Return the [X, Y] coordinate for the center point of the cell that contains the specified text.  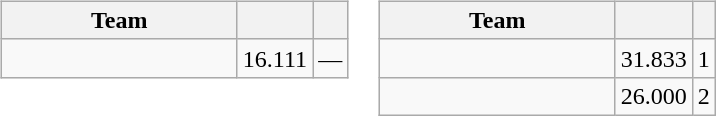
31.833 [654, 58]
2 [704, 96]
26.000 [654, 96]
— [330, 58]
16.111 [274, 58]
1 [704, 58]
